Identify which cell holds the provided text, then report its [x, y] central coordinate. 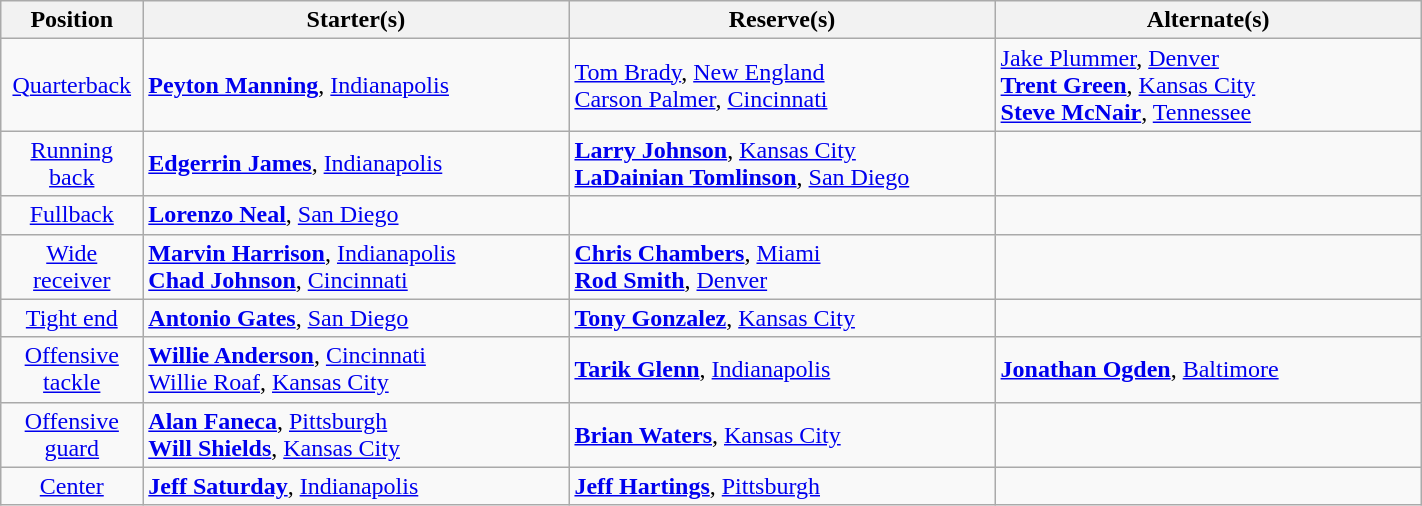
Tight end [72, 318]
Tom Brady, New England Carson Palmer, Cincinnati [782, 85]
Antonio Gates, San Diego [356, 318]
Quarterback [72, 85]
Starter(s) [356, 20]
Offensive guard [72, 434]
Alan Faneca, Pittsburgh Will Shields, Kansas City [356, 434]
Wide receiver [72, 266]
Reserve(s) [782, 20]
Jeff Hartings, Pittsburgh [782, 486]
Edgerrin James, Indianapolis [356, 164]
Offensive tackle [72, 370]
Brian Waters, Kansas City [782, 434]
Willie Anderson, Cincinnati Willie Roaf, Kansas City [356, 370]
Peyton Manning, Indianapolis [356, 85]
Tony Gonzalez, Kansas City [782, 318]
Marvin Harrison, Indianapolis Chad Johnson, Cincinnati [356, 266]
Tarik Glenn, Indianapolis [782, 370]
Larry Johnson, Kansas City LaDainian Tomlinson, San Diego [782, 164]
Chris Chambers, Miami Rod Smith, Denver [782, 266]
Lorenzo Neal, San Diego [356, 215]
Fullback [72, 215]
Jeff Saturday, Indianapolis [356, 486]
Position [72, 20]
Center [72, 486]
Jake Plummer, Denver Trent Green, Kansas City Steve McNair, Tennessee [1208, 85]
Alternate(s) [1208, 20]
Running back [72, 164]
Jonathan Ogden, Baltimore [1208, 370]
